Return the [x, y] coordinate for the center point of the cell that contains the specified text.  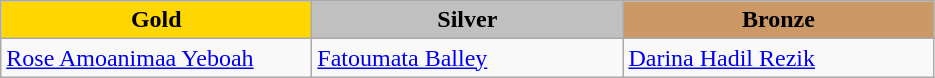
Gold [156, 20]
Silver [468, 20]
Darina Hadil Rezik [778, 58]
Rose Amoanimaa Yeboah [156, 58]
Bronze [778, 20]
Fatoumata Balley [468, 58]
